Scan for the cell matching the given text and deliver its [x, y] coordinate at center. 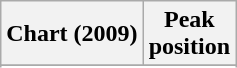
Peakposition [189, 34]
Chart (2009) [72, 34]
